Search for the cell housing the specified text and yield its (X, Y) center coordinate. 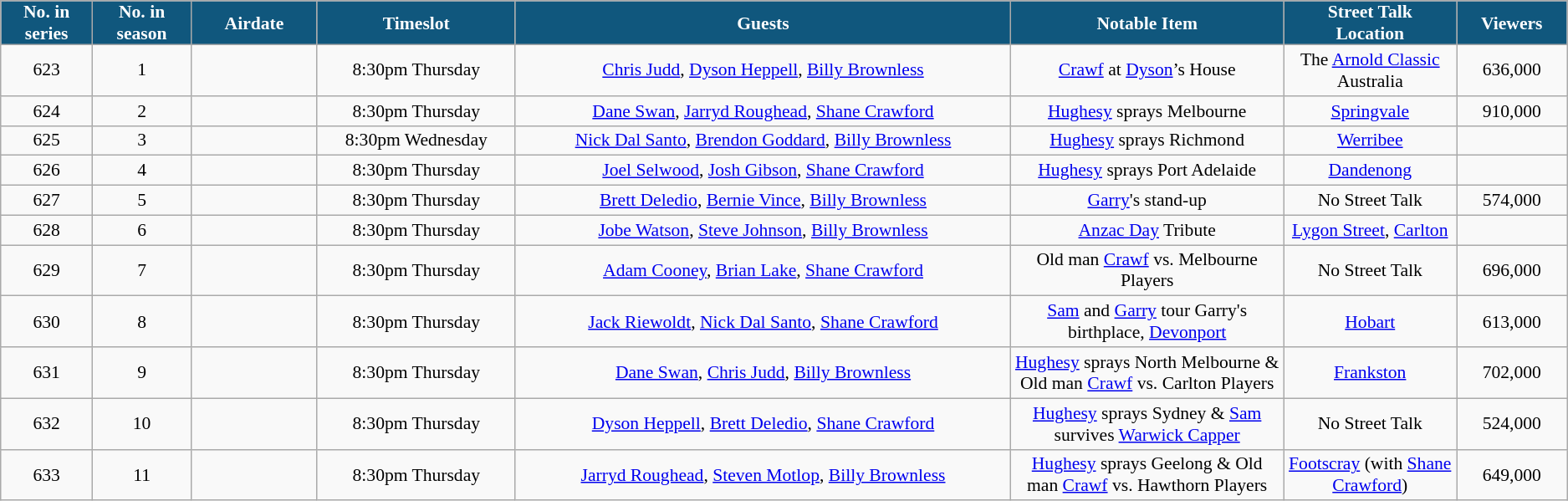
628 (47, 230)
625 (47, 141)
Crawf at Dyson’s House (1147, 70)
649,000 (1512, 475)
Street Talk Location (1370, 23)
8 (141, 321)
No. in series (47, 23)
Dane Swan, Jarryd Roughead, Shane Crawford (763, 111)
Chris Judd, Dyson Heppell, Billy Brownless (763, 70)
910,000 (1512, 111)
4 (141, 171)
No. in season (141, 23)
Dane Swan, Chris Judd, Billy Brownless (763, 373)
Dandenong (1370, 171)
Jarryd Roughead, Steven Motlop, Billy Brownless (763, 475)
624 (47, 111)
Footscray (with Shane Crawford) (1370, 475)
Old man Crawf vs. Melbourne Players (1147, 271)
5 (141, 201)
627 (47, 201)
623 (47, 70)
Hughesy sprays Sydney & Sam survives Warwick Capper (1147, 423)
524,000 (1512, 423)
Brett Deledio, Bernie Vince, Billy Brownless (763, 201)
Hughesy sprays Geelong & Old man Crawf vs. Hawthorn Players (1147, 475)
626 (47, 171)
574,000 (1512, 201)
Viewers (1512, 23)
Jack Riewoldt, Nick Dal Santo, Shane Crawford (763, 321)
Hughesy sprays Port Adelaide (1147, 171)
613,000 (1512, 321)
Nick Dal Santo, Brendon Goddard, Billy Brownless (763, 141)
Dyson Heppell, Brett Deledio, Shane Crawford (763, 423)
Adam Cooney, Brian Lake, Shane Crawford (763, 271)
Joel Selwood, Josh Gibson, Shane Crawford (763, 171)
Frankston (1370, 373)
Hughesy sprays Melbourne (1147, 111)
3 (141, 141)
7 (141, 271)
Anzac Day Tribute (1147, 230)
8:30pm Wednesday (416, 141)
Hughesy sprays North Melbourne & Old man Crawf vs. Carlton Players (1147, 373)
Airdate (254, 23)
Springvale (1370, 111)
1 (141, 70)
629 (47, 271)
9 (141, 373)
Hughesy sprays Richmond (1147, 141)
631 (47, 373)
630 (47, 321)
Lygon Street, Carlton (1370, 230)
Werribee (1370, 141)
Guests (763, 23)
Timeslot (416, 23)
6 (141, 230)
Garry's stand-up (1147, 201)
696,000 (1512, 271)
Jobe Watson, Steve Johnson, Billy Brownless (763, 230)
Hobart (1370, 321)
632 (47, 423)
Sam and Garry tour Garry's birthplace, Devonport (1147, 321)
702,000 (1512, 373)
10 (141, 423)
633 (47, 475)
636,000 (1512, 70)
The Arnold Classic Australia (1370, 70)
2 (141, 111)
11 (141, 475)
Notable Item (1147, 23)
